Detect which cell encompasses the target text, then output its (X, Y) center coordinate. 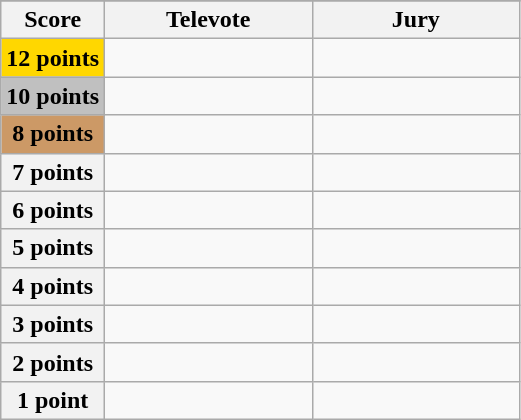
4 points (53, 286)
5 points (53, 248)
Score (53, 20)
8 points (53, 134)
6 points (53, 210)
2 points (53, 362)
12 points (53, 58)
Televote (209, 20)
Jury (416, 20)
1 point (53, 400)
3 points (53, 324)
7 points (53, 172)
10 points (53, 96)
